Return (X, Y) of the center of cell containing provided text 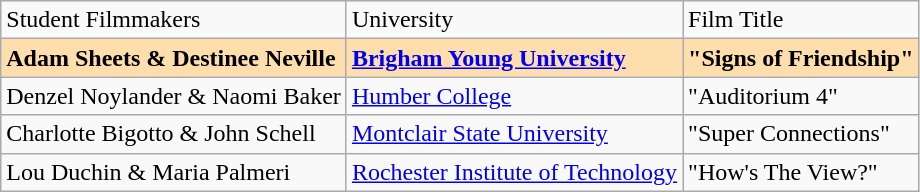
"Signs of Friendship" (801, 58)
Humber College (514, 96)
University (514, 20)
Adam Sheets & Destinee Neville (174, 58)
Charlotte Bigotto & John Schell (174, 134)
Brigham Young University (514, 58)
"How's The View?" (801, 172)
Film Title (801, 20)
"Auditorium 4" (801, 96)
Rochester Institute of Technology (514, 172)
Student Filmmakers (174, 20)
Lou Duchin & Maria Palmeri (174, 172)
"Super Connections" (801, 134)
Denzel Noylander & Naomi Baker (174, 96)
Montclair State University (514, 134)
